Search for the cell housing the specified text and yield its (x, y) center coordinate. 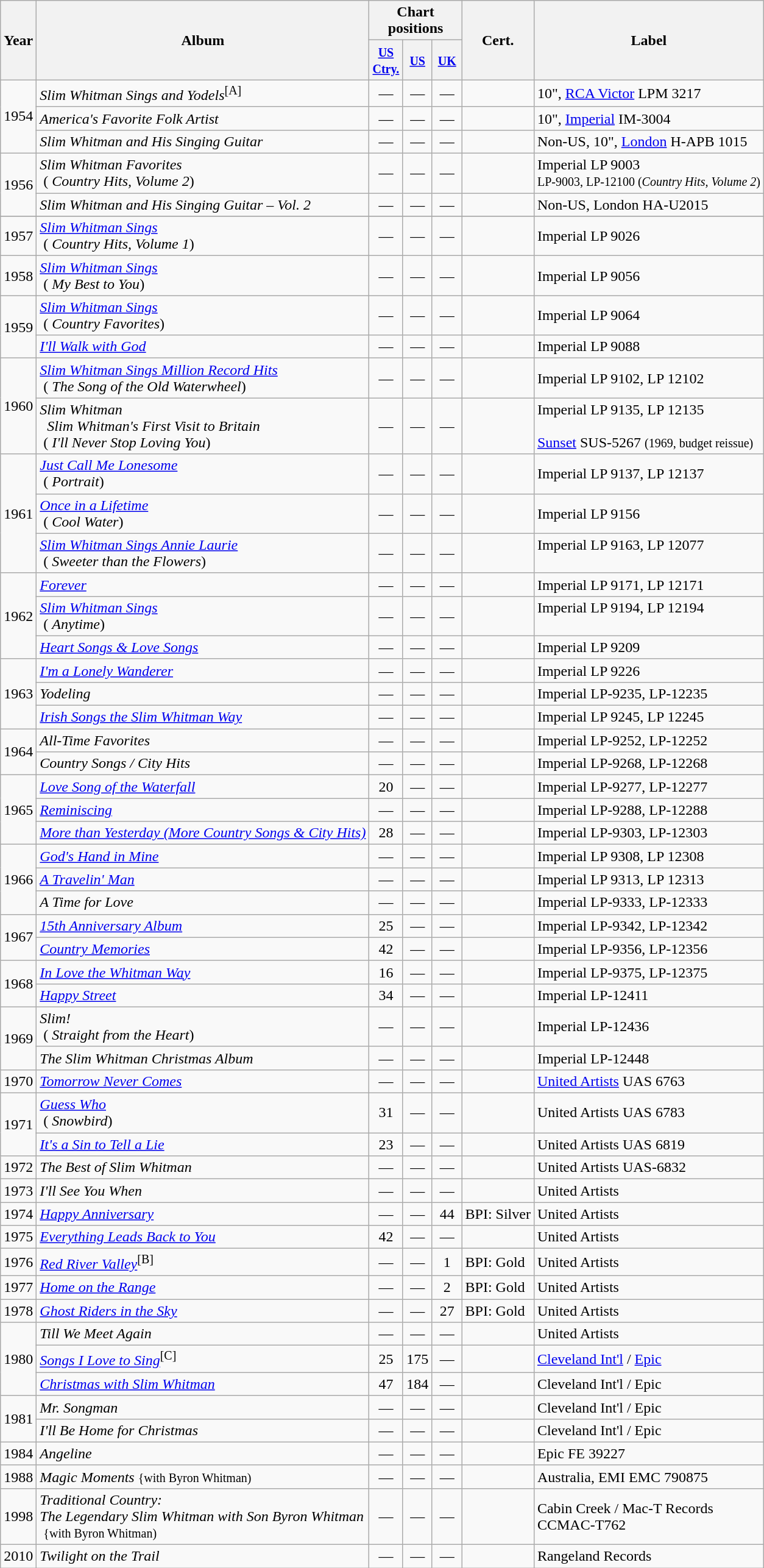
Red River Valley[B] (203, 1263)
Imperial LP 9156 (648, 513)
Twilight on the Trail (203, 1556)
1980 (18, 1359)
Non-US, 10", London H-APB 1015 (648, 141)
Imperial LP 9056 (648, 275)
It's a Sin to Tell a Lie (203, 1144)
Imperial LP 9313, LP 12313 (648, 879)
175 (418, 1359)
1998 (18, 1517)
Forever (203, 584)
Imperial LP 9102, LP 12102 (648, 378)
1956 (18, 185)
USCtry. (386, 60)
Ghost Riders in the Sky (203, 1311)
Tomorrow Never Comes (203, 1081)
2 (447, 1287)
1974 (18, 1214)
Cert. (498, 40)
Imperial LP-9235, LP-12235 (648, 694)
1984 (18, 1453)
Imperial LP-12411 (648, 995)
Imperial LP 9226 (648, 670)
Year (18, 40)
Slim Whitman Slim Whitman's First Visit to Britain ( I'll Never Stop Loving You) (203, 426)
Imperial LP 9088 (648, 347)
Reminiscing (203, 810)
Slim Whitman Sings ( Anytime) (203, 615)
Imperial LP-9277, LP-12277 (648, 787)
Imperial LP 9064 (648, 316)
Slim! ( Straight from the Heart) (203, 1026)
I'll See You When (203, 1191)
31 (386, 1113)
Imperial LP 9137, LP 12137 (648, 474)
1975 (18, 1237)
1969 (18, 1038)
Imperial LP 9245, LP 12245 (648, 717)
Just Call Me Lonesome ( Portrait) (203, 474)
I'm a Lonely Wanderer (203, 670)
Slim Whitman Sings ( My Best to You) (203, 275)
Heart Songs & Love Songs (203, 647)
47 (386, 1384)
Imperial LP 9135, LP 12135Sunset SUS-5267 (1969, budget reissue) (648, 426)
God's Hand in Mine (203, 856)
1970 (18, 1081)
1 (447, 1263)
Rangeland Records (648, 1556)
Imperial LP-9333, LP-12333 (648, 903)
Till We Meet Again (203, 1334)
Country Memories (203, 949)
The Best of Slim Whitman (203, 1168)
The Slim Whitman Christmas Album (203, 1058)
Happy Street (203, 995)
Label (648, 40)
Country Songs / City Hits (203, 764)
Imperial LP 9026 (648, 236)
All-Time Favorites (203, 740)
Magic Moments {with Byron Whitman) (203, 1477)
44 (447, 1214)
1958 (18, 275)
1972 (18, 1168)
20 (386, 787)
Imperial LP-9268, LP-12268 (648, 764)
United Artists UAS 6763 (648, 1081)
In Love the Whitman Way (203, 972)
Cabin Creek / Mac-T RecordsCCMAC-T762 (648, 1517)
Imperial LP-9303, LP-12303 (648, 833)
1964 (18, 752)
Slim Whitman and His Singing Guitar – Vol. 2 (203, 205)
Imperial LP-9342, LP-12342 (648, 926)
Imperial LP-12448 (648, 1058)
United Artists UAS 6819 (648, 1144)
1960 (18, 406)
Angeline (203, 1453)
1957 (18, 236)
Non-US, London HA-U2015 (648, 205)
A Travelin' Man (203, 879)
Everything Leads Back to You (203, 1237)
More than Yesterday (More Country Songs & City Hits) (203, 833)
Imperial LP 9163, LP 12077 (648, 553)
1977 (18, 1287)
27 (447, 1311)
Imperial LP-9288, LP-12288 (648, 810)
1988 (18, 1477)
Love Song of the Waterfall (203, 787)
1962 (18, 615)
184 (418, 1384)
Slim Whitman Sings ( Country Hits, Volume 1) (203, 236)
Imperial LP 9194, LP 12194 (648, 615)
Yodeling (203, 694)
1973 (18, 1191)
Slim Whitman and His Singing Guitar (203, 141)
Album (203, 40)
Once in a Lifetime ( Cool Water) (203, 513)
1976 (18, 1263)
1959 (18, 327)
Slim Whitman Favorites ( Country Hits, Volume 2) (203, 173)
Imperial LP 9209 (648, 647)
Christmas with Slim Whitman (203, 1384)
Imperial LP-9356, LP-12356 (648, 949)
1966 (18, 879)
Imperial LP-12436 (648, 1026)
Slim Whitman Sings Annie Laurie ( Sweeter than the Flowers) (203, 553)
Traditional Country:The Legendary Slim Whitman with Son Byron Whitman {with Byron Whitman) (203, 1517)
Slim Whitman Sings and Yodels[A] (203, 94)
1981 (18, 1419)
Imperial LP-9375, LP-12375 (648, 972)
A Time for Love (203, 903)
BPI: Silver (498, 1214)
1971 (18, 1125)
34 (386, 995)
UK (447, 60)
28 (386, 833)
Australia, EMI EMC 790875 (648, 1477)
United Artists UAS-6832 (648, 1168)
1968 (18, 984)
United Artists UAS 6783 (648, 1113)
1978 (18, 1311)
Slim Whitman Sings Million Record Hits ( The Song of the Old Waterwheel) (203, 378)
10", Imperial IM-3004 (648, 118)
15th Anniversary Album (203, 926)
1961 (18, 513)
I'll Be Home for Christmas (203, 1430)
2010 (18, 1556)
I'll Walk with God (203, 347)
10", RCA Victor LPM 3217 (648, 94)
Epic FE 39227 (648, 1453)
Slim Whitman Sings ( Country Favorites) (203, 316)
16 (386, 972)
Guess Who ( Snowbird) (203, 1113)
America's Favorite Folk Artist (203, 118)
Imperial LP 9308, LP 12308 (648, 856)
1963 (18, 694)
Happy Anniversary (203, 1214)
Chart positions (416, 21)
Mr. Songman (203, 1407)
Imperial LP-9252, LP-12252 (648, 740)
Songs I Love to Sing[C] (203, 1359)
1967 (18, 937)
1965 (18, 810)
Imperial LP 9171, LP 12171 (648, 584)
Irish Songs the Slim Whitman Way (203, 717)
Home on the Range (203, 1287)
23 (386, 1144)
US (418, 60)
1954 (18, 117)
Imperial LP 9003LP-9003, LP-12100 (Country Hits, Volume 2) (648, 173)
